Output the (x, y) coordinate of the center of the cell containing the given text.  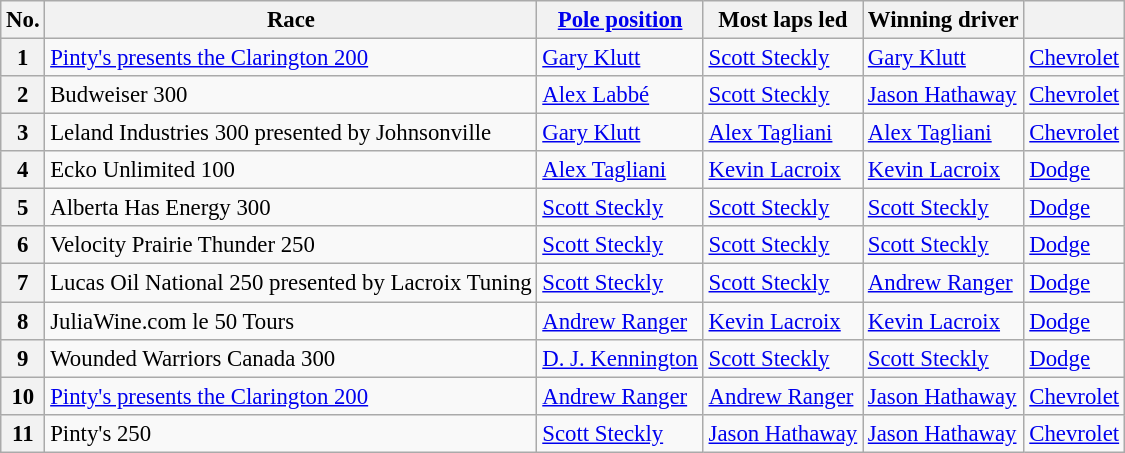
Alex Labbé (620, 95)
7 (23, 283)
1 (23, 58)
8 (23, 321)
Leland Industries 300 presented by Johnsonville (291, 133)
Pinty's 250 (291, 433)
Budweiser 300 (291, 95)
6 (23, 245)
Ecko Unlimited 100 (291, 170)
Velocity Prairie Thunder 250 (291, 245)
10 (23, 396)
Pole position (620, 20)
Race (291, 20)
Wounded Warriors Canada 300 (291, 358)
2 (23, 95)
9 (23, 358)
D. J. Kennington (620, 358)
Lucas Oil National 250 presented by Lacroix Tuning (291, 283)
4 (23, 170)
Most laps led (782, 20)
3 (23, 133)
JuliaWine.com le 50 Tours (291, 321)
11 (23, 433)
5 (23, 208)
Alberta Has Energy 300 (291, 208)
No. (23, 20)
Winning driver (944, 20)
